From the cell containing the given text, extract its center point as (x, y) coordinate. 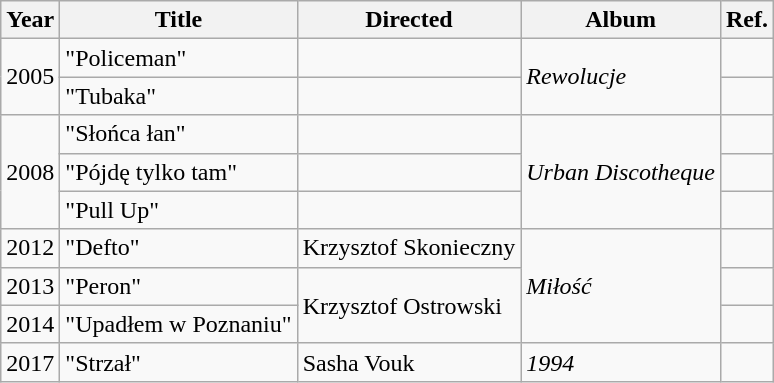
Ref. (746, 20)
"Peron" (178, 286)
Rewolucje (621, 77)
Urban Discotheque (621, 172)
Krzysztof Ostrowski (409, 305)
1994 (621, 362)
Title (178, 20)
Miłość (621, 286)
Year (30, 20)
2013 (30, 286)
Directed (409, 20)
2005 (30, 77)
2017 (30, 362)
"Upadłem w Poznaniu" (178, 324)
2012 (30, 248)
Album (621, 20)
2008 (30, 172)
Krzysztof Skonieczny (409, 248)
Sasha Vouk (409, 362)
2014 (30, 324)
"Defto" (178, 248)
"Policeman" (178, 58)
"Pull Up" (178, 210)
"Strzał" (178, 362)
"Pójdę tylko tam" (178, 172)
"Tubaka" (178, 96)
"Słońca łan" (178, 134)
